Scan for the cell matching the given text and deliver its (x, y) coordinate at center. 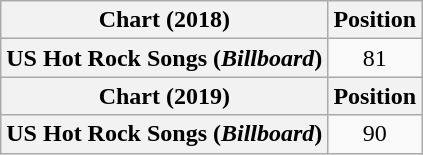
Chart (2018) (164, 20)
81 (375, 58)
Chart (2019) (164, 96)
90 (375, 134)
